Search for the cell housing the specified text and yield its [x, y] center coordinate. 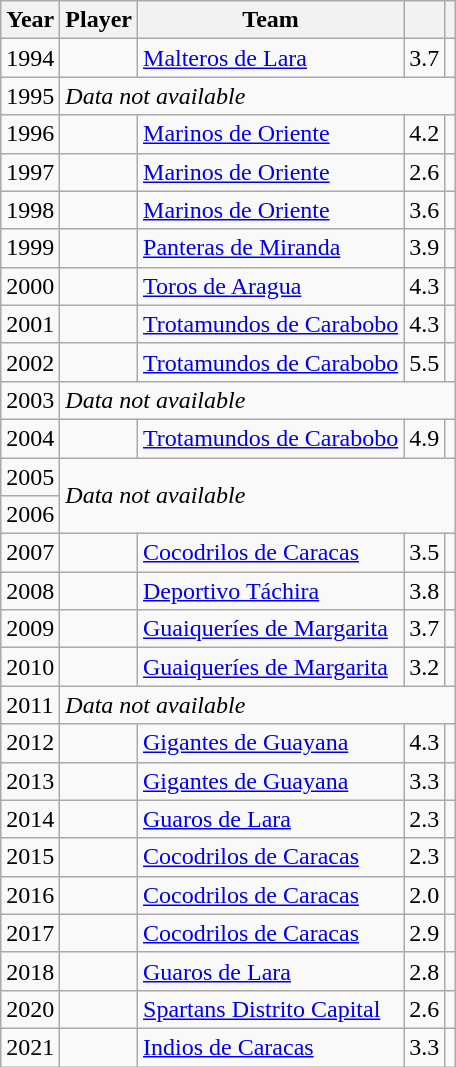
Malteros de Lara [271, 58]
3.6 [424, 210]
3.2 [424, 667]
1997 [30, 172]
2001 [30, 324]
1999 [30, 248]
2002 [30, 362]
Panteras de Miranda [271, 248]
1996 [30, 134]
2.8 [424, 971]
2018 [30, 971]
2000 [30, 286]
Indios de Caracas [271, 1047]
Team [271, 20]
5.5 [424, 362]
4.9 [424, 438]
2011 [30, 705]
Year [30, 20]
2009 [30, 629]
2005 [30, 477]
2020 [30, 1009]
1995 [30, 96]
2017 [30, 933]
Player [99, 20]
1994 [30, 58]
2.0 [424, 895]
2013 [30, 781]
2.9 [424, 933]
3.5 [424, 553]
Deportivo Táchira [271, 591]
2010 [30, 667]
2006 [30, 515]
2015 [30, 857]
2012 [30, 743]
2004 [30, 438]
2021 [30, 1047]
1998 [30, 210]
Spartans Distrito Capital [271, 1009]
4.2 [424, 134]
3.9 [424, 248]
2007 [30, 553]
Toros de Aragua [271, 286]
2016 [30, 895]
2014 [30, 819]
2008 [30, 591]
2003 [30, 400]
3.8 [424, 591]
